Find where the given text appears and provide that cell's center as (x, y) coordinate. 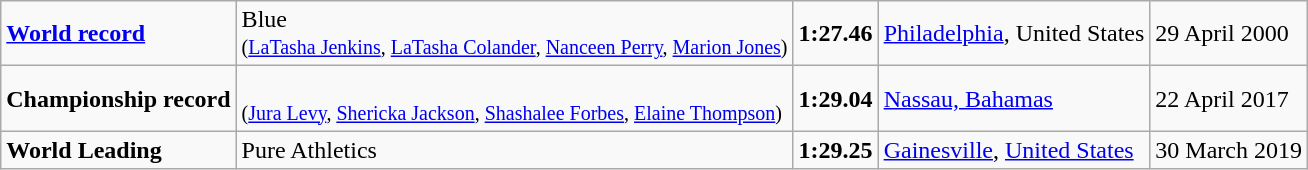
1:27.46 (836, 34)
World Leading (118, 150)
(Jura Levy, Shericka Jackson, Shashalee Forbes, Elaine Thompson) (514, 98)
Pure Athletics (514, 150)
Blue(LaTasha Jenkins, LaTasha Colander, Nanceen Perry, Marion Jones) (514, 34)
World record (118, 34)
Championship record (118, 98)
30 March 2019 (1229, 150)
1:29.25 (836, 150)
22 April 2017 (1229, 98)
Nassau, Bahamas (1014, 98)
29 April 2000 (1229, 34)
Gainesville, United States (1014, 150)
Philadelphia, United States (1014, 34)
1:29.04 (836, 98)
